Output the [X, Y] coordinate of the center of the cell containing the given text.  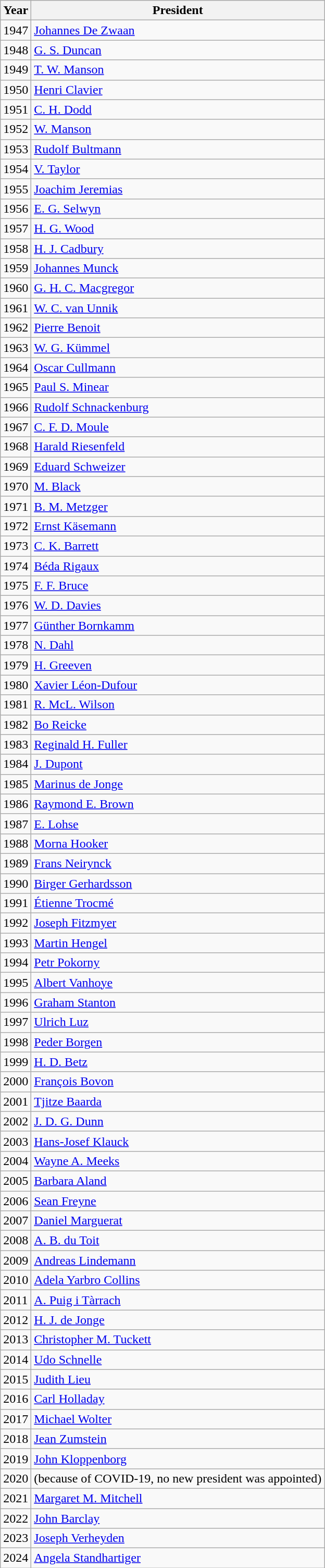
H. Greeven [178, 665]
Year [16, 10]
2024 [16, 1558]
2016 [16, 1399]
Joseph Verheyden [178, 1538]
2007 [16, 1221]
2003 [16, 1141]
1971 [16, 506]
1973 [16, 546]
W. D. Davies [178, 606]
A. B. du Toit [178, 1241]
Étienne Trocmé [178, 903]
1947 [16, 30]
2011 [16, 1300]
C. H. Dodd [178, 109]
1970 [16, 486]
W. G. Kümmel [178, 348]
J. Dupont [178, 764]
Christopher M. Tuckett [178, 1340]
R. McL. Wilson [178, 705]
Adela Yarbro Collins [178, 1280]
1983 [16, 744]
1995 [16, 983]
2013 [16, 1340]
1984 [16, 764]
1979 [16, 665]
1977 [16, 626]
1980 [16, 685]
Tjitze Baarda [178, 1101]
1969 [16, 467]
(because of COVID-19, no new president was appointed) [178, 1478]
Joachim Jeremias [178, 189]
1965 [16, 387]
Birger Gerhardsson [178, 884]
2014 [16, 1359]
Paul S. Minear [178, 387]
Ulrich Luz [178, 1022]
1961 [16, 308]
2019 [16, 1459]
C. K. Barrett [178, 546]
Oscar Cullmann [178, 367]
2001 [16, 1101]
Jean Zumstein [178, 1439]
Margaret M. Mitchell [178, 1498]
Johannes De Zwaan [178, 30]
1987 [16, 824]
Wayne A. Meeks [178, 1161]
2018 [16, 1439]
1952 [16, 129]
Petr Pokorny [178, 963]
2012 [16, 1320]
Frans Neirynck [178, 863]
1992 [16, 923]
E. Lohse [178, 824]
G. H. C. Macgregor [178, 288]
2005 [16, 1181]
1972 [16, 526]
President [178, 10]
2008 [16, 1241]
1955 [16, 189]
Henri Clavier [178, 90]
1950 [16, 90]
W. Manson [178, 129]
Marinus de Jonge [178, 784]
1968 [16, 447]
H. J. Cadbury [178, 249]
John Kloppenborg [178, 1459]
1998 [16, 1042]
1976 [16, 606]
Peder Borgen [178, 1042]
C. F. D. Moule [178, 427]
B. M. Metzger [178, 506]
1948 [16, 50]
2022 [16, 1518]
Reginald H. Fuller [178, 744]
1962 [16, 328]
1996 [16, 1002]
1985 [16, 784]
2004 [16, 1161]
Xavier Léon-Dufour [178, 685]
1956 [16, 209]
H. G. Wood [178, 228]
1974 [16, 566]
Bo Reicke [178, 725]
1949 [16, 70]
E. G. Selwyn [178, 209]
2023 [16, 1538]
2020 [16, 1478]
1953 [16, 149]
2009 [16, 1260]
Carl Holladay [178, 1399]
1997 [16, 1022]
V. Taylor [178, 169]
1964 [16, 367]
Ernst Käsemann [178, 526]
1975 [16, 586]
Morna Hooker [178, 843]
Johannes Munck [178, 268]
Barbara Aland [178, 1181]
2002 [16, 1121]
Martin Hengel [178, 943]
1960 [16, 288]
1959 [16, 268]
Graham Stanton [178, 1002]
J. D. G. Dunn [178, 1121]
2000 [16, 1082]
Andreas Lindemann [178, 1260]
M. Black [178, 486]
Hans-Josef Klauck [178, 1141]
Eduard Schweizer [178, 467]
1966 [16, 407]
1988 [16, 843]
1954 [16, 169]
1990 [16, 884]
Joseph Fitzmyer [178, 923]
Raymond E. Brown [178, 804]
1958 [16, 249]
1993 [16, 943]
1951 [16, 109]
2006 [16, 1200]
1978 [16, 645]
Harald Riesenfeld [178, 447]
2017 [16, 1419]
Udo Schnelle [178, 1359]
G. S. Duncan [178, 50]
1967 [16, 427]
1986 [16, 804]
Albert Vanhoye [178, 983]
Angela Standhartiger [178, 1558]
Rudolf Bultmann [178, 149]
1999 [16, 1062]
N. Dahl [178, 645]
1989 [16, 863]
1957 [16, 228]
1981 [16, 705]
Sean Freyne [178, 1200]
2010 [16, 1280]
Béda Rigaux [178, 566]
Günther Bornkamm [178, 626]
John Barclay [178, 1518]
François Bovon [178, 1082]
H. J. de Jonge [178, 1320]
2021 [16, 1498]
Judith Lieu [178, 1379]
1991 [16, 903]
F. F. Bruce [178, 586]
1982 [16, 725]
Michael Wolter [178, 1419]
Pierre Benoit [178, 328]
Daniel Marguerat [178, 1221]
T. W. Manson [178, 70]
2015 [16, 1379]
1994 [16, 963]
A. Puig i Tàrrach [178, 1300]
H. D. Betz [178, 1062]
Rudolf Schnackenburg [178, 407]
1963 [16, 348]
W. C. van Unnik [178, 308]
